Locate the cell with the specified text and output its [X, Y] center coordinate. 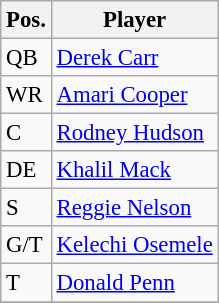
Donald Penn [134, 283]
Amari Cooper [134, 95]
DE [26, 170]
Khalil Mack [134, 170]
WR [26, 95]
Rodney Hudson [134, 133]
Player [134, 20]
Pos. [26, 20]
Derek Carr [134, 58]
Kelechi Osemele [134, 245]
Reggie Nelson [134, 208]
S [26, 208]
QB [26, 58]
G/T [26, 245]
C [26, 133]
T [26, 283]
